Locate the cell with the specified text and output its [X, Y] center coordinate. 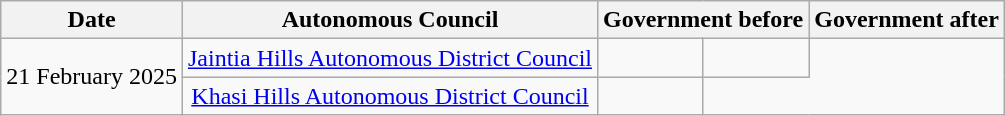
Date [92, 20]
Jaintia Hills Autonomous District Council [390, 58]
Khasi Hills Autonomous District Council [390, 96]
21 February 2025 [92, 77]
Government before [704, 20]
Autonomous Council [390, 20]
Government after [907, 20]
